Provide the (X, Y) coordinate of the cell's center where the given text is located.  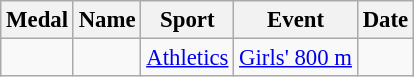
Name (107, 20)
Event (296, 20)
Date (385, 20)
Medal (38, 20)
Sport (188, 20)
Girls' 800 m (296, 58)
Athletics (188, 58)
